Identify which cell holds the provided text, then report its [x, y] central coordinate. 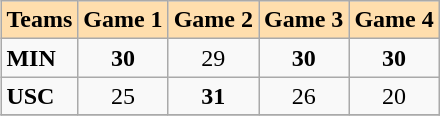
Game 1 [123, 20]
USC [40, 96]
25 [123, 96]
Teams [40, 20]
29 [213, 58]
MIN [40, 58]
Game 4 [394, 20]
31 [213, 96]
26 [303, 96]
20 [394, 96]
Game 2 [213, 20]
Game 3 [303, 20]
